Identify which cell holds the provided text, then report its (X, Y) central coordinate. 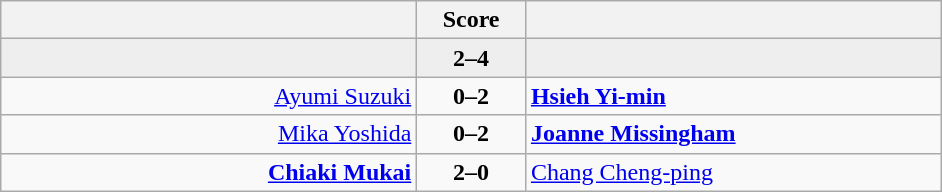
Score (472, 20)
Mika Yoshida (209, 134)
Ayumi Suzuki (209, 96)
Hsieh Yi-min (733, 96)
Chiaki Mukai (209, 172)
Joanne Missingham (733, 134)
2–4 (472, 58)
Chang Cheng-ping (733, 172)
2–0 (472, 172)
